Pinpoint the cell where the given text exists, returning its (x, y) midpoint coordinate. 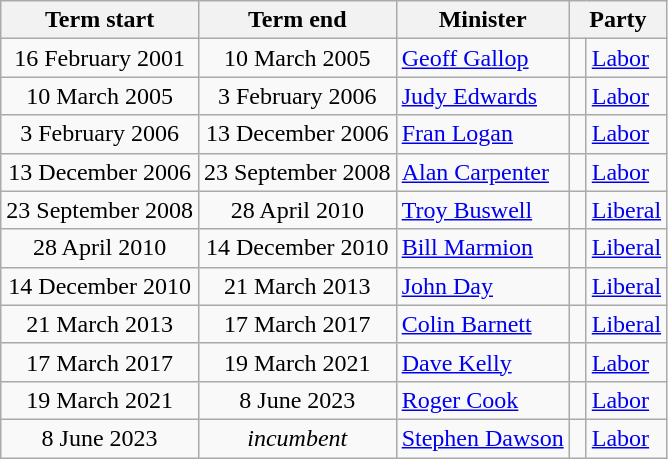
Roger Cook (482, 400)
Troy Buswell (482, 210)
Term start (100, 20)
Party (618, 20)
Alan Carpenter (482, 172)
Term end (297, 20)
Dave Kelly (482, 362)
incumbent (297, 438)
John Day (482, 286)
Colin Barnett (482, 324)
Minister (482, 20)
Stephen Dawson (482, 438)
Fran Logan (482, 134)
16 February 2001 (100, 58)
Geoff Gallop (482, 58)
Judy Edwards (482, 96)
Bill Marmion (482, 248)
